Provide the (X, Y) coordinate of the cell's center where the given text is located.  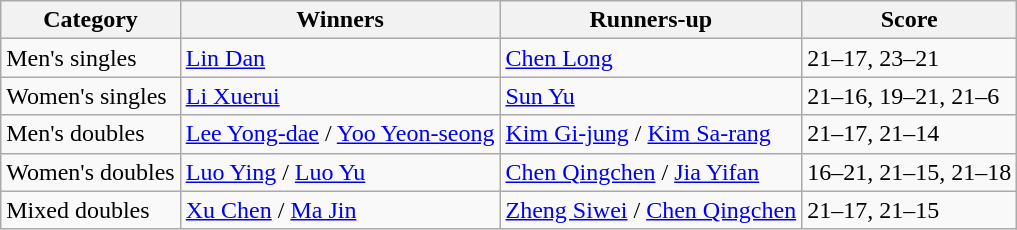
Women's doubles (90, 172)
Chen Qingchen / Jia Yifan (651, 172)
21–17, 21–15 (910, 210)
16–21, 21–15, 21–18 (910, 172)
21–16, 19–21, 21–6 (910, 96)
Women's singles (90, 96)
Lee Yong-dae / Yoo Yeon-seong (340, 134)
21–17, 21–14 (910, 134)
Men's singles (90, 58)
Score (910, 20)
Xu Chen / Ma Jin (340, 210)
Mixed doubles (90, 210)
Runners-up (651, 20)
21–17, 23–21 (910, 58)
Men's doubles (90, 134)
Sun Yu (651, 96)
Li Xuerui (340, 96)
Chen Long (651, 58)
Zheng Siwei / Chen Qingchen (651, 210)
Winners (340, 20)
Lin Dan (340, 58)
Kim Gi-jung / Kim Sa-rang (651, 134)
Category (90, 20)
Luo Ying / Luo Yu (340, 172)
